From the cell containing the given text, extract its center point as (X, Y) coordinate. 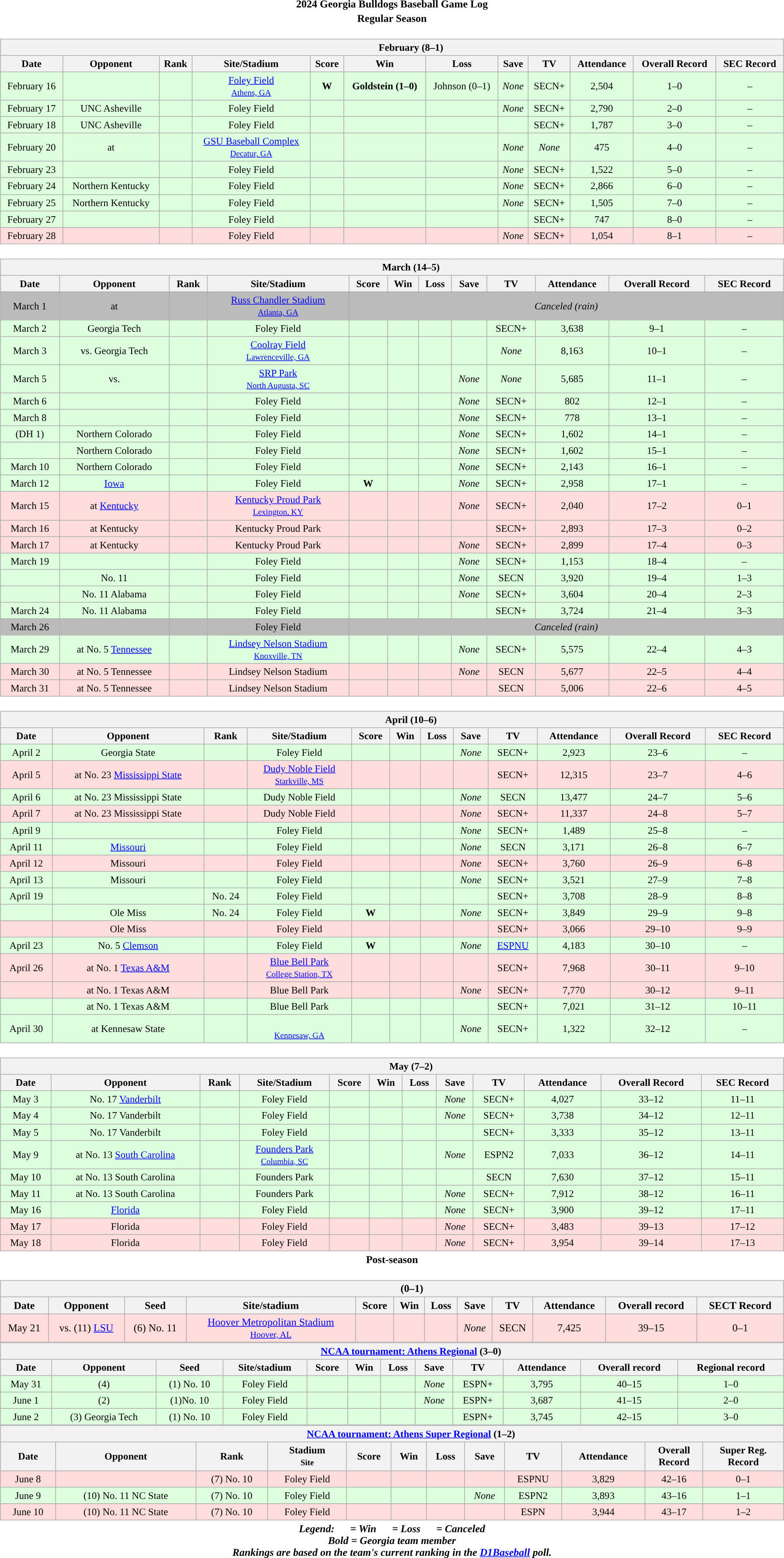
April 13 (26, 880)
5,006 (572, 688)
8–0 (675, 219)
11–1 (657, 379)
16–1 (657, 467)
Hoover Metropolitan StadiumHoover, AL (270, 1328)
3,954 (563, 1243)
22–4 (657, 649)
2,790 (602, 109)
Russ Chandler StadiumAtlanta, GA (278, 305)
April 11 (26, 847)
March 3 (30, 351)
1,054 (602, 235)
8,163 (572, 351)
4–0 (675, 147)
3,687 (542, 1400)
802 (572, 401)
5–6 (745, 797)
24–7 (658, 797)
3,708 (574, 896)
May (7–2) (392, 1067)
42–15 (629, 1417)
16–11 (742, 1193)
May 3 (26, 1099)
26–8 (658, 847)
March 17 (30, 545)
(4) (104, 1384)
10–11 (745, 1007)
13–1 (657, 418)
17–1 (657, 484)
2,923 (574, 753)
Coolray FieldLawrenceville, GA (278, 351)
(2) (104, 1400)
4–5 (744, 688)
5,575 (572, 649)
3–3 (744, 611)
3,171 (574, 847)
April 5 (26, 775)
14–11 (742, 1154)
April 2 (26, 753)
GSU Baseball ComplexDecatur, GA (251, 147)
March 26 (30, 627)
SECT Record (740, 1305)
Blue Bell ParkCollege Station, TX (299, 968)
2–3 (744, 594)
6–0 (675, 186)
747 (602, 219)
26–9 (658, 863)
22–6 (657, 688)
(1)No. 10 (189, 1400)
February 27 (31, 219)
7–0 (675, 203)
20–4 (657, 594)
43–16 (674, 1495)
3,738 (563, 1116)
778 (572, 418)
3,849 (574, 912)
4–3 (744, 649)
3,893 (603, 1495)
9–8 (745, 912)
April 12 (26, 863)
OverallRecord (674, 1456)
May 5 (26, 1132)
(6) No. 11 (155, 1328)
March 8 (30, 418)
Lindsey Nelson StadiumKnoxville, TN (278, 649)
February 24 (31, 186)
3,920 (572, 578)
3,900 (563, 1210)
39–12 (651, 1210)
15–1 (657, 451)
February 16 (31, 86)
3,745 (542, 1417)
May 31 (26, 1384)
19–4 (657, 578)
February 20 (31, 147)
3,724 (572, 611)
Iowa (115, 484)
March 16 (30, 528)
13–11 (742, 1132)
5,677 (572, 672)
8–1 (675, 235)
Johnson (0–1) (462, 86)
February 25 (31, 203)
3,795 (542, 1384)
Goldstein (1–0) (385, 86)
March 15 (30, 506)
March 30 (30, 672)
Foley FieldAthens, GA (251, 86)
Regional record (731, 1368)
9–1 (657, 328)
Kennesaw, GA (299, 1029)
1,522 (602, 170)
February 28 (31, 235)
39–14 (651, 1243)
April 7 (26, 814)
Super Reg.Record (743, 1456)
17–2 (657, 506)
June 10 (28, 1512)
17–12 (742, 1226)
2,899 (572, 545)
February 18 (31, 125)
8–8 (745, 896)
17–11 (742, 1210)
33–12 (651, 1099)
4,183 (574, 945)
June 8 (28, 1479)
March 6 (30, 401)
35–12 (651, 1132)
25–8 (658, 830)
12–1 (657, 401)
4–6 (745, 775)
April 19 (26, 896)
39–13 (651, 1226)
Dudy Noble FieldStarkville, MS (299, 775)
31–12 (658, 1007)
Kentucky Proud ParkLexington, KY (278, 506)
2,504 (602, 86)
24–8 (658, 814)
28–9 (658, 896)
9–10 (745, 968)
0–2 (744, 528)
10–1 (657, 351)
36–12 (651, 1154)
7,912 (563, 1193)
2,893 (572, 528)
6–8 (745, 863)
No. 5 Clemson (128, 945)
February 17 (31, 109)
38–12 (651, 1193)
14–1 (657, 434)
6–7 (745, 847)
475 (602, 147)
May 17 (26, 1226)
1,787 (602, 125)
43–17 (674, 1512)
February 23 (31, 170)
3,760 (574, 863)
April 23 (26, 945)
February (8–1) (392, 47)
9–11 (745, 990)
27–9 (658, 880)
12,315 (574, 775)
April (10–6) (392, 719)
5–7 (745, 814)
3,521 (574, 880)
11–11 (742, 1099)
11,337 (574, 814)
SRP ParkNorth Augusta, SC (278, 379)
42–16 (674, 1479)
30–10 (658, 945)
7,968 (574, 968)
April 6 (26, 797)
3,604 (572, 594)
12–11 (742, 1116)
April 9 (26, 830)
37–12 (651, 1177)
17–13 (742, 1243)
March 5 (30, 379)
StadiumSite (307, 1456)
March 24 (30, 611)
22–5 (657, 672)
May 9 (26, 1154)
39–15 (651, 1328)
21–4 (657, 611)
17–4 (657, 545)
June 9 (28, 1495)
May 11 (26, 1193)
(0–1) (392, 1289)
7,021 (574, 1007)
(3) Georgia Tech (104, 1417)
7,630 (563, 1177)
40–15 (629, 1384)
vs. (11) LSU (86, 1328)
1–2 (743, 1512)
March 2 (30, 328)
5,685 (572, 379)
1–3 (744, 578)
Georgia Tech (115, 328)
2,143 (572, 467)
3,483 (563, 1226)
7–8 (745, 880)
NCAA tournament: Athens Super Regional (1–2) (392, 1434)
5–0 (675, 170)
No. 11 (115, 578)
March 29 (30, 649)
May 4 (26, 1116)
4–4 (744, 672)
2,866 (602, 186)
March 10 (30, 467)
1,505 (602, 203)
18–4 (657, 561)
1,322 (574, 1029)
May 18 (26, 1243)
NCAA tournament: Athens Regional (3–0) (392, 1351)
3,066 (574, 929)
17–3 (657, 528)
May 21 (24, 1328)
13,477 (574, 797)
3,638 (572, 328)
ESPN (533, 1512)
9–9 (745, 929)
29–9 (658, 912)
March 1 (30, 305)
(DH 1) (30, 434)
3,333 (563, 1132)
June 1 (26, 1400)
vs. Georgia Tech (115, 351)
1,489 (574, 830)
3,829 (603, 1479)
Founders ParkColumbia, SC (284, 1154)
7,425 (569, 1328)
April 26 (26, 968)
3,944 (603, 1512)
March 12 (30, 484)
at Kennesaw State (128, 1029)
30–12 (658, 990)
2,040 (572, 506)
7,033 (563, 1154)
29–10 (658, 929)
7,770 (574, 990)
April 30 (26, 1029)
34–12 (651, 1116)
1–1 (743, 1495)
41–15 (629, 1400)
May 10 (26, 1177)
vs. (115, 379)
0–3 (744, 545)
30–11 (658, 968)
23–7 (658, 775)
15–11 (742, 1177)
June 2 (26, 1417)
4,027 (563, 1099)
32–12 (658, 1029)
March (14–5) (392, 267)
1,153 (572, 561)
May 16 (26, 1210)
Georgia State (128, 753)
23–6 (658, 753)
March 19 (30, 561)
March 31 (30, 688)
2,958 (572, 484)
